Detect which cell encompasses the target text, then output its (x, y) center coordinate. 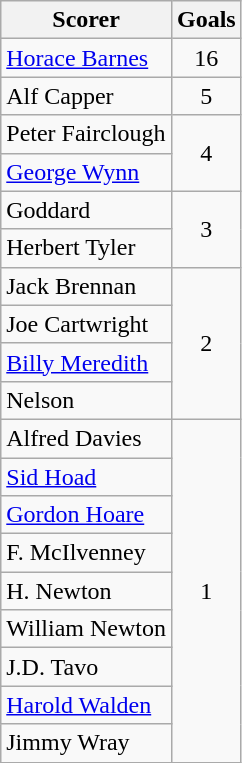
5 (206, 96)
Goddard (86, 210)
Peter Fairclough (86, 134)
Alfred Davies (86, 438)
Scorer (86, 20)
Herbert Tyler (86, 248)
H. Newton (86, 591)
1 (206, 590)
William Newton (86, 629)
Jimmy Wray (86, 743)
Horace Barnes (86, 58)
16 (206, 58)
Alf Capper (86, 96)
3 (206, 229)
4 (206, 153)
Billy Meredith (86, 362)
Goals (206, 20)
Jack Brennan (86, 286)
George Wynn (86, 172)
Nelson (86, 400)
J.D. Tavo (86, 667)
Joe Cartwright (86, 324)
Sid Hoad (86, 477)
Gordon Hoare (86, 515)
F. McIlvenney (86, 553)
Harold Walden (86, 705)
2 (206, 343)
